Scan for the cell matching the given text and deliver its [X, Y] coordinate at center. 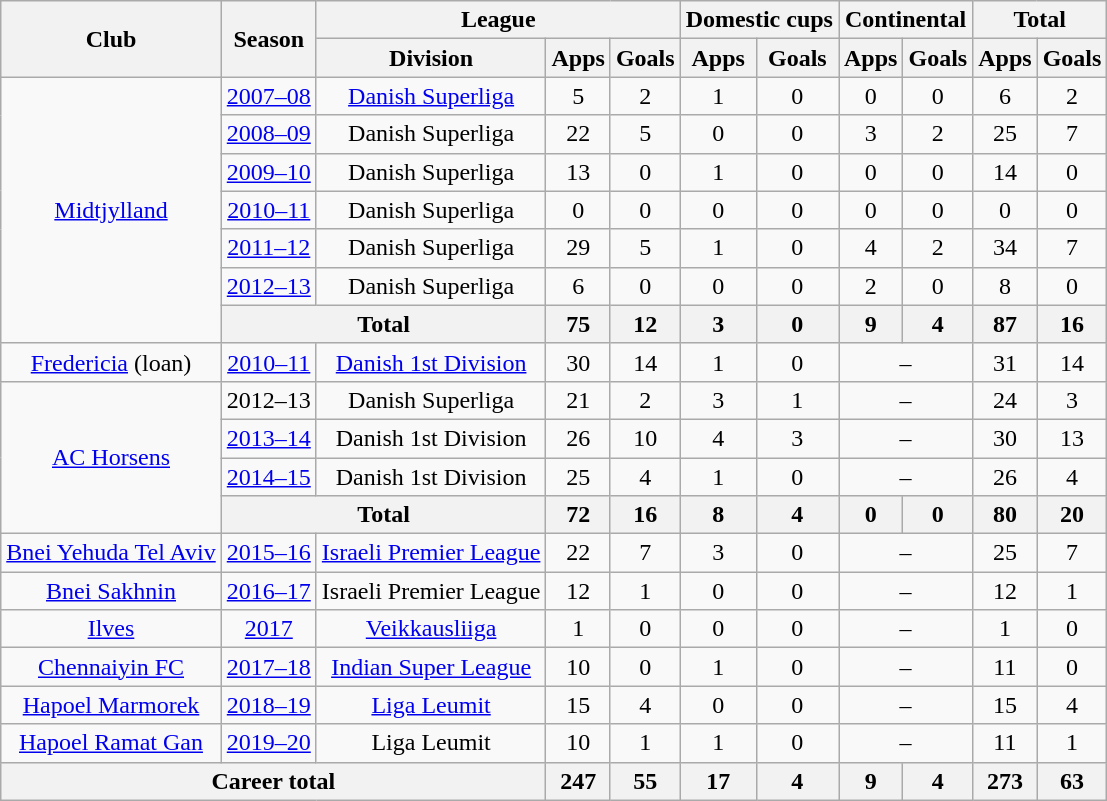
31 [1005, 362]
34 [1005, 248]
55 [645, 781]
Indian Super League [431, 667]
273 [1005, 781]
Domestic cups [759, 20]
Hapoel Ramat Gan [111, 743]
2007–08 [268, 96]
League [498, 20]
17 [718, 781]
63 [1072, 781]
Fredericia (loan) [111, 362]
Midtjylland [111, 210]
Season [268, 39]
AC Horsens [111, 457]
87 [1005, 324]
2009–10 [268, 172]
Club [111, 39]
2017 [268, 629]
29 [578, 248]
2011–12 [268, 248]
2018–19 [268, 705]
21 [578, 400]
2013–14 [268, 438]
72 [578, 515]
Ilves [111, 629]
Bnei Yehuda Tel Aviv [111, 553]
20 [1072, 515]
Chennaiyin FC [111, 667]
Hapoel Marmorek [111, 705]
Continental [905, 20]
80 [1005, 515]
2017–18 [268, 667]
2015–16 [268, 553]
Career total [274, 781]
75 [578, 324]
2008–09 [268, 134]
2019–20 [268, 743]
Division [431, 58]
2014–15 [268, 477]
24 [1005, 400]
247 [578, 781]
Bnei Sakhnin [111, 591]
Veikkausliiga [431, 629]
2016–17 [268, 591]
